Pinpoint the cell where the given text exists, returning its (X, Y) midpoint coordinate. 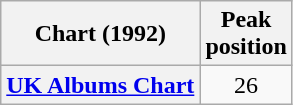
26 (246, 85)
Chart (1992) (100, 34)
Peakposition (246, 34)
UK Albums Chart (100, 85)
